Capture the cell that displays the provided text and extract its (X, Y) central coordinate. 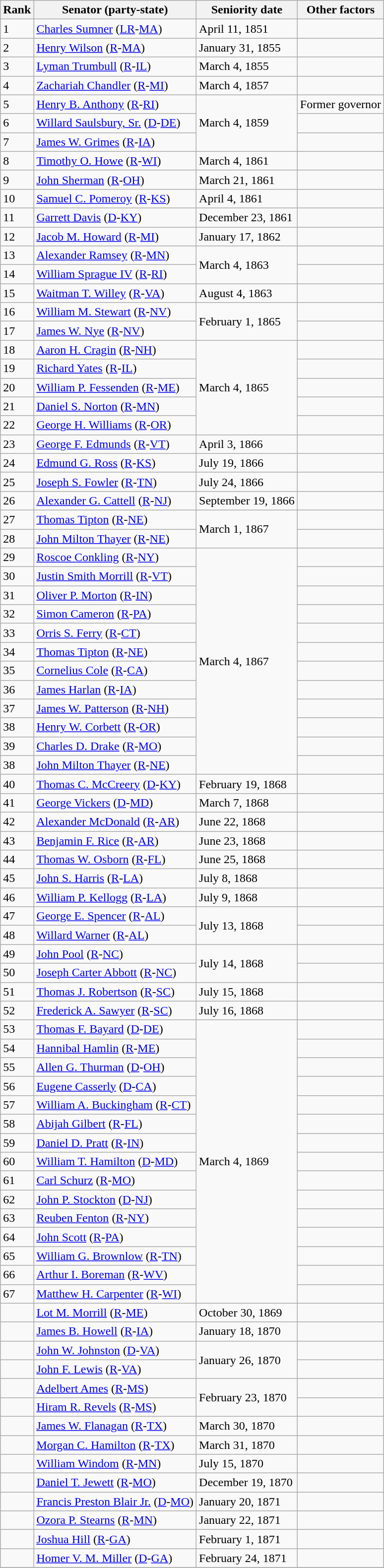
Reuben Fenton (R-NY) (115, 1218)
63 (17, 1218)
62 (17, 1199)
December 23, 1861 (247, 217)
40 (17, 784)
Edmund G. Ross (R-KS) (115, 463)
William Sprague IV (R-RI) (115, 274)
4 (17, 85)
March 4, 1855 (247, 66)
February 24, 1871 (247, 1558)
William M. Stewart (R-NV) (115, 312)
53 (17, 1029)
March 30, 1870 (247, 1426)
March 4, 1863 (247, 265)
Oliver P. Morton (R-IN) (115, 595)
16 (17, 312)
Arthur I. Boreman (R-WV) (115, 1275)
8 (17, 161)
July 15, 1870 (247, 1464)
George F. Edmunds (R-VT) (115, 444)
James W. Grimes (R-IA) (115, 142)
Simon Cameron (R-PA) (115, 614)
1 (17, 29)
Charles D. Drake (R-MO) (115, 746)
Thomas C. McCreery (D-KY) (115, 784)
Joseph Carter Abbott (R-NC) (115, 973)
William P. Fessenden (R-ME) (115, 387)
59 (17, 1142)
Charles Sumner (LR-MA) (115, 29)
29 (17, 558)
Abijah Gilbert (R-FL) (115, 1124)
March 4, 1857 (247, 85)
George E. Spencer (R-AL) (115, 916)
60 (17, 1162)
Lot M. Morrill (R-ME) (115, 1313)
Hannibal Hamlin (R-ME) (115, 1048)
Henry B. Anthony (R-RI) (115, 104)
36 (17, 690)
June 25, 1868 (247, 860)
April 3, 1866 (247, 444)
Samuel C. Pomeroy (R-KS) (115, 198)
January 20, 1871 (247, 1502)
Zachariah Chandler (R-MI) (115, 85)
December 19, 1870 (247, 1483)
14 (17, 274)
John S. Harris (R-LA) (115, 878)
Richard Yates (R-IL) (115, 369)
James W. Nye (R-NV) (115, 331)
Homer V. M. Miller (D-GA) (115, 1558)
55 (17, 1067)
July 16, 1868 (247, 1010)
James W. Flanagan (R-TX) (115, 1426)
February 1, 1865 (247, 321)
Matthew H. Carpenter (R-WI) (115, 1294)
Adelbert Ames (R-MS) (115, 1388)
March 4, 1861 (247, 161)
45 (17, 878)
William T. Hamilton (D-MD) (115, 1162)
6 (17, 123)
46 (17, 897)
James B. Howell (R-IA) (115, 1331)
65 (17, 1256)
Benjamin F. Rice (R-AR) (115, 841)
Eugene Casserly (D-CA) (115, 1086)
September 19, 1866 (247, 501)
Thomas J. Robertson (R-SC) (115, 992)
51 (17, 992)
7 (17, 142)
Joshua Hill (R-GA) (115, 1539)
12 (17, 237)
58 (17, 1124)
January 22, 1871 (247, 1520)
13 (17, 255)
March 4, 1865 (247, 387)
William P. Kellogg (R-LA) (115, 897)
37 (17, 708)
Alexander Ramsey (R-MN) (115, 255)
Seniority date (247, 10)
57 (17, 1105)
Thomas W. Osborn (R-FL) (115, 860)
Waitman T. Willey (R-VA) (115, 293)
26 (17, 501)
9 (17, 180)
24 (17, 463)
July 19, 1866 (247, 463)
February 19, 1868 (247, 784)
2 (17, 48)
March 7, 1868 (247, 803)
54 (17, 1048)
February 23, 1870 (247, 1397)
January 18, 1870 (247, 1331)
67 (17, 1294)
James Harlan (R-IA) (115, 690)
John Pool (R-NC) (115, 954)
18 (17, 350)
Orris S. Ferry (R-CT) (115, 633)
William A. Buckingham (R-CT) (115, 1105)
April 11, 1851 (247, 29)
Alexander McDonald (R-AR) (115, 821)
William G. Brownlow (R-TN) (115, 1256)
32 (17, 614)
43 (17, 841)
47 (17, 916)
July 24, 1866 (247, 482)
52 (17, 1010)
July 15, 1868 (247, 992)
10 (17, 198)
23 (17, 444)
25 (17, 482)
Daniel T. Jewett (R-MO) (115, 1483)
Former governor (340, 104)
34 (17, 652)
39 (17, 746)
49 (17, 954)
Frederick A. Sawyer (R-SC) (115, 1010)
Cornelius Cole (R-CA) (115, 671)
Justin Smith Morrill (R-VT) (115, 576)
August 4, 1863 (247, 293)
June 22, 1868 (247, 821)
41 (17, 803)
42 (17, 821)
Alexander G. Cattell (R-NJ) (115, 501)
Thomas F. Bayard (D-DE) (115, 1029)
48 (17, 935)
January 26, 1870 (247, 1360)
21 (17, 406)
Garrett Davis (D-KY) (115, 217)
March 1, 1867 (247, 529)
30 (17, 576)
28 (17, 538)
Willard Saulsbury, Sr. (D-DE) (115, 123)
Joseph S. Fowler (R-TN) (115, 482)
Daniel S. Norton (R-MN) (115, 406)
61 (17, 1181)
66 (17, 1275)
3 (17, 66)
February 1, 1871 (247, 1539)
October 30, 1869 (247, 1313)
5 (17, 104)
50 (17, 973)
Senator (party-state) (115, 10)
Daniel D. Pratt (R-IN) (115, 1142)
Aaron H. Cragin (R-NH) (115, 350)
Francis Preston Blair Jr. (D-MO) (115, 1502)
35 (17, 671)
July 13, 1868 (247, 926)
Henry Wilson (R-MA) (115, 48)
March 21, 1861 (247, 180)
March 4, 1859 (247, 123)
Roscoe Conkling (R-NY) (115, 558)
March 4, 1867 (247, 662)
John P. Stockton (D-NJ) (115, 1199)
Lyman Trumbull (R-IL) (115, 66)
Willard Warner (R-AL) (115, 935)
John Sherman (R-OH) (115, 180)
19 (17, 369)
56 (17, 1086)
January 31, 1855 (247, 48)
June 23, 1868 (247, 841)
George Vickers (D-MD) (115, 803)
James W. Patterson (R-NH) (115, 708)
Hiram R. Revels (R-MS) (115, 1407)
George H. Williams (R-OR) (115, 425)
January 17, 1862 (247, 237)
July 14, 1868 (247, 963)
Other factors (340, 10)
Timothy O. Howe (R-WI) (115, 161)
July 8, 1868 (247, 878)
William Windom (R-MN) (115, 1464)
April 4, 1861 (247, 198)
31 (17, 595)
17 (17, 331)
20 (17, 387)
John Scott (R-PA) (115, 1237)
Morgan C. Hamilton (R-TX) (115, 1445)
Rank (17, 10)
Henry W. Corbett (R-OR) (115, 727)
July 9, 1868 (247, 897)
11 (17, 217)
Allen G. Thurman (D-OH) (115, 1067)
33 (17, 633)
15 (17, 293)
John W. Johnston (D-VA) (115, 1350)
March 4, 1869 (247, 1162)
64 (17, 1237)
27 (17, 519)
Jacob M. Howard (R-MI) (115, 237)
John F. Lewis (R-VA) (115, 1369)
March 31, 1870 (247, 1445)
22 (17, 425)
44 (17, 860)
Ozora P. Stearns (R-MN) (115, 1520)
Carl Schurz (R-MO) (115, 1181)
